Determine the [x, y] coordinate at the center of the cell enclosing the given text.  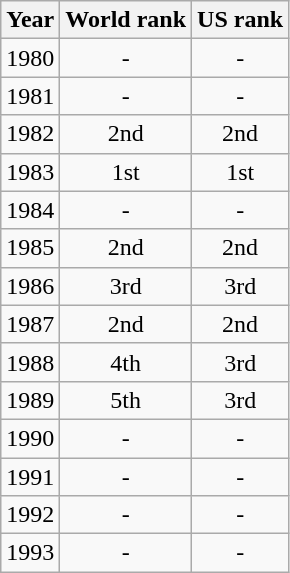
1984 [30, 210]
1983 [30, 172]
World rank [126, 20]
1985 [30, 248]
1992 [30, 515]
1981 [30, 96]
5th [126, 400]
1987 [30, 324]
1989 [30, 400]
1982 [30, 134]
1980 [30, 58]
1993 [30, 553]
4th [126, 362]
1991 [30, 477]
US rank [240, 20]
1986 [30, 286]
1988 [30, 362]
Year [30, 20]
1990 [30, 438]
